From the cell containing the given text, extract its center point as (X, Y) coordinate. 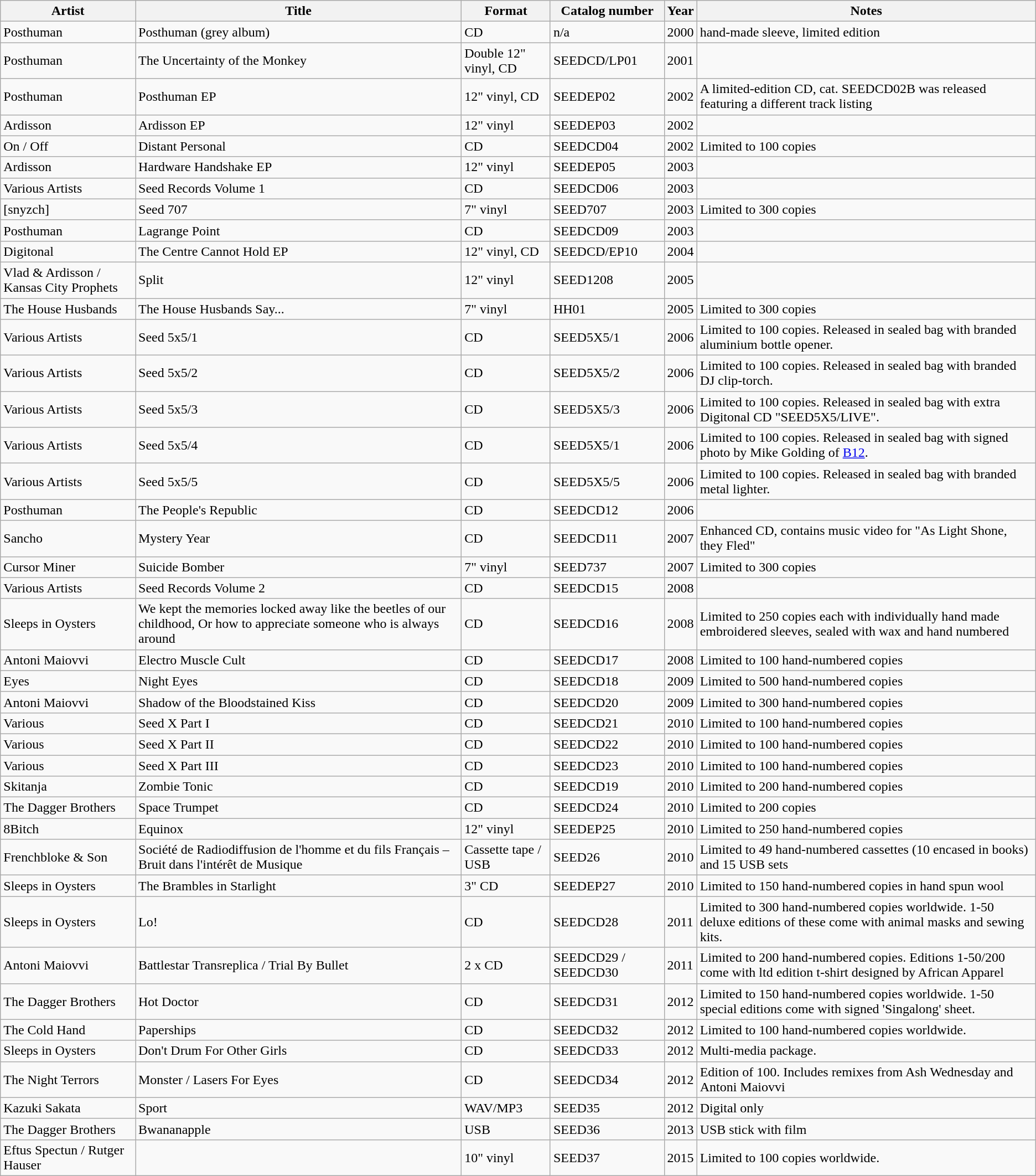
Distant Personal (298, 146)
Vlad & Ardisson / Kansas City Prophets (68, 280)
Posthuman (grey album) (298, 32)
Paperships (298, 1030)
Suicide Bomber (298, 567)
Seed X Part III (298, 766)
Ardisson EP (298, 125)
SEEDCD29 / SEEDCD30 (607, 966)
[snyzch] (68, 209)
Hardware Handshake EP (298, 167)
SEEDCD09 (607, 230)
2015 (681, 1157)
We kept the memories locked away like the beetles of our childhood, Or how to appreciate someone who is always around (298, 624)
Limited to 200 hand-numbered copies. Editions 1-50/200 come with ltd edition t-shirt designed by African Apparel (866, 966)
Electro Muscle Cult (298, 660)
Notes (866, 11)
SEEDEP27 (607, 886)
Eyes (68, 681)
Bwananapple (298, 1129)
8Bitch (68, 829)
Seed 5x5/3 (298, 410)
Digitonal (68, 251)
Lagrange Point (298, 230)
The Brambles in Starlight (298, 886)
SEEDEP02 (607, 96)
Cassette tape / USB (506, 857)
SEEDCD24 (607, 808)
Year (681, 11)
Battlestar Transreplica / Trial By Bullet (298, 966)
Enhanced CD, contains music video for "As Light Shone, they Fled" (866, 538)
The Night Terrors (68, 1080)
Eftus Spectun / Rutger Hauser (68, 1157)
Edition of 100. Includes remixes from Ash Wednesday and Antoni Maiovvi (866, 1080)
Limited to 150 hand-numbered copies worldwide. 1-50 special editions come with signed 'Singalong' sheet. (866, 1001)
Limited to 250 hand-numbered copies (866, 829)
SEEDCD23 (607, 766)
Hot Doctor (298, 1001)
Multi-media package. (866, 1051)
WAV/MP3 (506, 1108)
SEEDCD15 (607, 588)
SEEDCD19 (607, 787)
SEEDCD06 (607, 188)
Limited to 100 copies worldwide. (866, 1157)
Limited to 100 copies. Released in sealed bag with extra Digitonal CD "SEED5X5/LIVE". (866, 410)
Digital only (866, 1108)
The People's Republic (298, 510)
SEEDCD31 (607, 1001)
Sancho (68, 538)
SEEDCD33 (607, 1051)
SEEDEP03 (607, 125)
Catalog number (607, 11)
SEEDCD11 (607, 538)
Equinox (298, 829)
Format (506, 11)
Limited to 100 copies. Released in sealed bag with branded aluminium bottle opener. (866, 338)
Limited to 300 hand-numbered copies (866, 702)
Limited to 49 hand-numbered cassettes (10 encased in books) and 15 USB sets (866, 857)
Limited to 100 copies. Released in sealed bag with branded metal lighter. (866, 482)
SEEDCD34 (607, 1080)
Don't Drum For Other Girls (298, 1051)
10" vinyl (506, 1157)
Mystery Year (298, 538)
SEED5X5/2 (607, 373)
Société de Radiodiffusion de l'homme et du fils Français – Bruit dans l'intérêt de Musique (298, 857)
SEED5X5/3 (607, 410)
Limited to 100 copies. Released in sealed bag with signed photo by Mike Golding of B12. (866, 445)
2001 (681, 61)
The Uncertainty of the Monkey (298, 61)
SEED35 (607, 1108)
Skitanja (68, 787)
Lo! (298, 922)
Seed X Part II (298, 744)
Limited to 100 hand-numbered copies worldwide. (866, 1030)
Limited to 100 copies (866, 146)
Seed Records Volume 1 (298, 188)
Limited to 150 hand-numbered copies in hand spun wool (866, 886)
The House Husbands Say... (298, 308)
SEEDCD20 (607, 702)
SEEDEP05 (607, 167)
USB (506, 1129)
Shadow of the Bloodstained Kiss (298, 702)
n/a (607, 32)
Frenchbloke & Son (68, 857)
Sport (298, 1108)
SEED737 (607, 567)
HH01 (607, 308)
A limited-edition CD, cat. SEEDCD02B was released featuring a different track listing (866, 96)
Monster / Lasers For Eyes (298, 1080)
hand-made sleeve, limited edition (866, 32)
SEED26 (607, 857)
Limited to 200 hand-numbered copies (866, 787)
Posthuman EP (298, 96)
Kazuki Sakata (68, 1108)
Split (298, 280)
SEEDCD12 (607, 510)
Seed X Part I (298, 723)
Limited to 300 hand-numbered copies worldwide. 1-50 deluxe editions of these come with animal masks and sewing kits. (866, 922)
SEEDCD/EP10 (607, 251)
SEEDEP25 (607, 829)
Seed 5x5/5 (298, 482)
2 x CD (506, 966)
Night Eyes (298, 681)
2004 (681, 251)
SEEDCD22 (607, 744)
2000 (681, 32)
Seed 5x5/2 (298, 373)
SEED36 (607, 1129)
Artist (68, 11)
USB stick with film (866, 1129)
Cursor Miner (68, 567)
SEED1208 (607, 280)
The Centre Cannot Hold EP (298, 251)
Title (298, 11)
Limited to 100 copies. Released in sealed bag with branded DJ clip-torch. (866, 373)
SEEDCD04 (607, 146)
SEEDCD17 (607, 660)
Limited to 250 copies each with individually hand made embroidered sleeves, sealed with wax and hand numbered (866, 624)
Seed 5x5/1 (298, 338)
Double 12" vinyl, CD (506, 61)
SEEDCD21 (607, 723)
Limited to 200 copies (866, 808)
SEEDCD/LP01 (607, 61)
Seed 707 (298, 209)
Seed Records Volume 2 (298, 588)
Space Trumpet (298, 808)
Seed 5x5/4 (298, 445)
SEED707 (607, 209)
SEEDCD16 (607, 624)
3" CD (506, 886)
SEEDCD18 (607, 681)
The House Husbands (68, 308)
SEED5X5/5 (607, 482)
The Cold Hand (68, 1030)
SEED37 (607, 1157)
On / Off (68, 146)
Zombie Tonic (298, 787)
2013 (681, 1129)
SEEDCD28 (607, 922)
SEEDCD32 (607, 1030)
Limited to 500 hand-numbered copies (866, 681)
